From the cell containing the given text, extract its center point as [X, Y] coordinate. 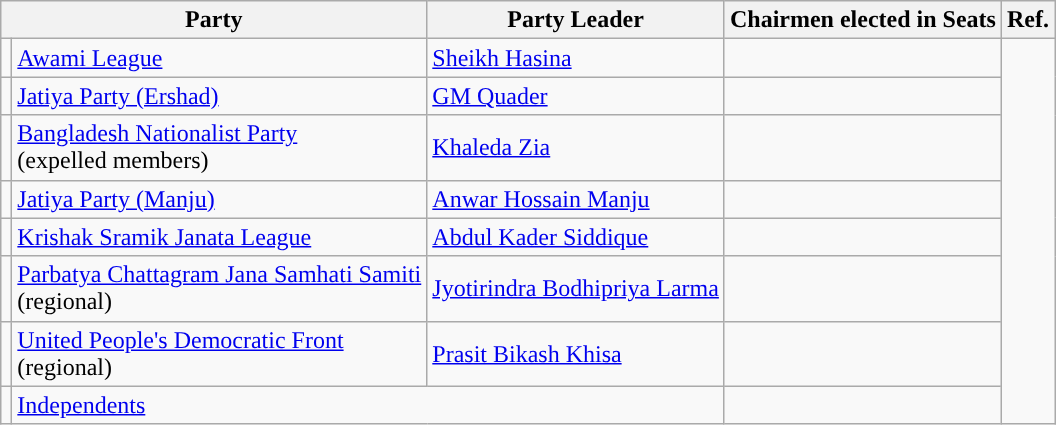
Ref. [1028, 20]
Chairmen elected in Seats [862, 20]
Party [214, 20]
Independents [368, 405]
Anwar Hossain Manju [576, 199]
Parbatya Chattagram Jana Samhati Samiti(regional) [220, 288]
Krishak Sramik Janata League [220, 237]
Jatiya Party (Manju) [220, 199]
Bangladesh Nationalist Party(expelled members) [220, 148]
GM Quader [576, 96]
United People's Democratic Front(regional) [220, 354]
Sheikh Hasina [576, 58]
Abdul Kader Siddique [576, 237]
Prasit Bikash Khisa [576, 354]
Jatiya Party (Ershad) [220, 96]
Awami League [220, 58]
Khaleda Zia [576, 148]
Jyotirindra Bodhipriya Larma [576, 288]
Party Leader [576, 20]
